Provide the (x, y) coordinate of the cell's center where the given text is located.  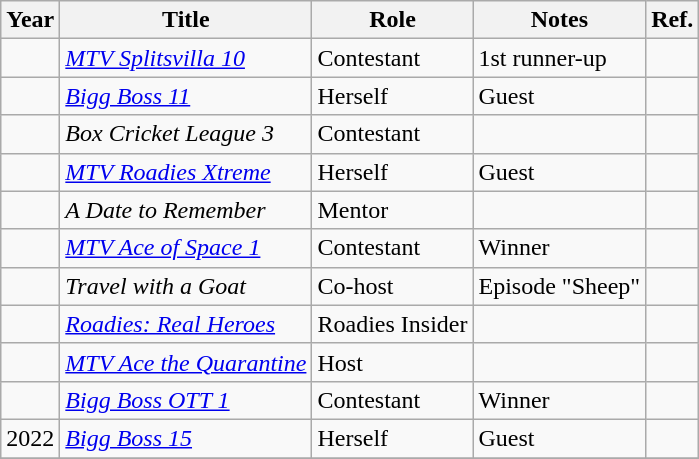
Episode "Sheep" (560, 286)
Host (392, 362)
Title (186, 20)
MTV Ace the Quarantine (186, 362)
Notes (560, 20)
Roadies Insider (392, 324)
MTV Roadies Xtreme (186, 172)
Bigg Boss 15 (186, 438)
Mentor (392, 210)
Co-host (392, 286)
A Date to Remember (186, 210)
Role (392, 20)
MTV Splitsvilla 10 (186, 58)
Roadies: Real Heroes (186, 324)
Travel with a Goat (186, 286)
Bigg Boss 11 (186, 96)
2022 (30, 438)
Bigg Boss OTT 1 (186, 400)
Box Cricket League 3 (186, 134)
1st runner-up (560, 58)
MTV Ace of Space 1 (186, 248)
Ref. (672, 20)
Year (30, 20)
